Scan for the cell matching the given text and deliver its [x, y] coordinate at center. 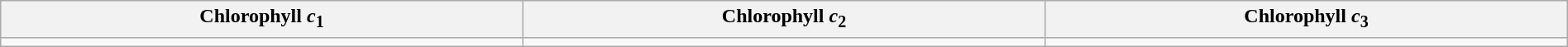
Chlorophyll c2 [784, 19]
Chlorophyll c1 [262, 19]
Chlorophyll c3 [1307, 19]
